Search for the cell housing the specified text and yield its (x, y) center coordinate. 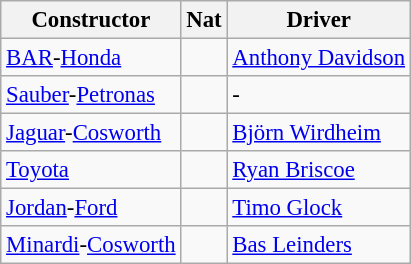
Constructor (91, 20)
Timo Glock (318, 208)
Jordan-Ford (91, 208)
Ryan Briscoe (318, 170)
Driver (318, 20)
Björn Wirdheim (318, 133)
Anthony Davidson (318, 58)
Nat (204, 20)
Jaguar-Cosworth (91, 133)
Sauber-Petronas (91, 95)
Minardi-Cosworth (91, 245)
Bas Leinders (318, 245)
Toyota (91, 170)
- (318, 95)
BAR-Honda (91, 58)
